Return [x, y] of the center of cell containing provided text 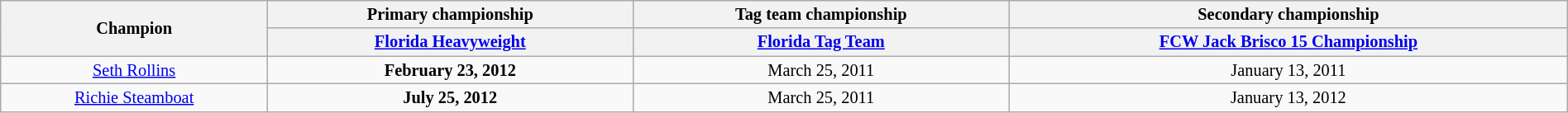
Champion [134, 28]
Richie Steamboat [134, 97]
FCW Jack Brisco 15 Championship [1288, 42]
Florida Heavyweight [451, 42]
Tag team championship [820, 14]
Primary championship [451, 14]
February 23, 2012 [451, 70]
Secondary championship [1288, 14]
January 13, 2012 [1288, 97]
January 13, 2011 [1288, 70]
Florida Tag Team [820, 42]
Seth Rollins [134, 70]
July 25, 2012 [451, 97]
